Extract the (X, Y) coordinate from the center of the cell holding the provided text.  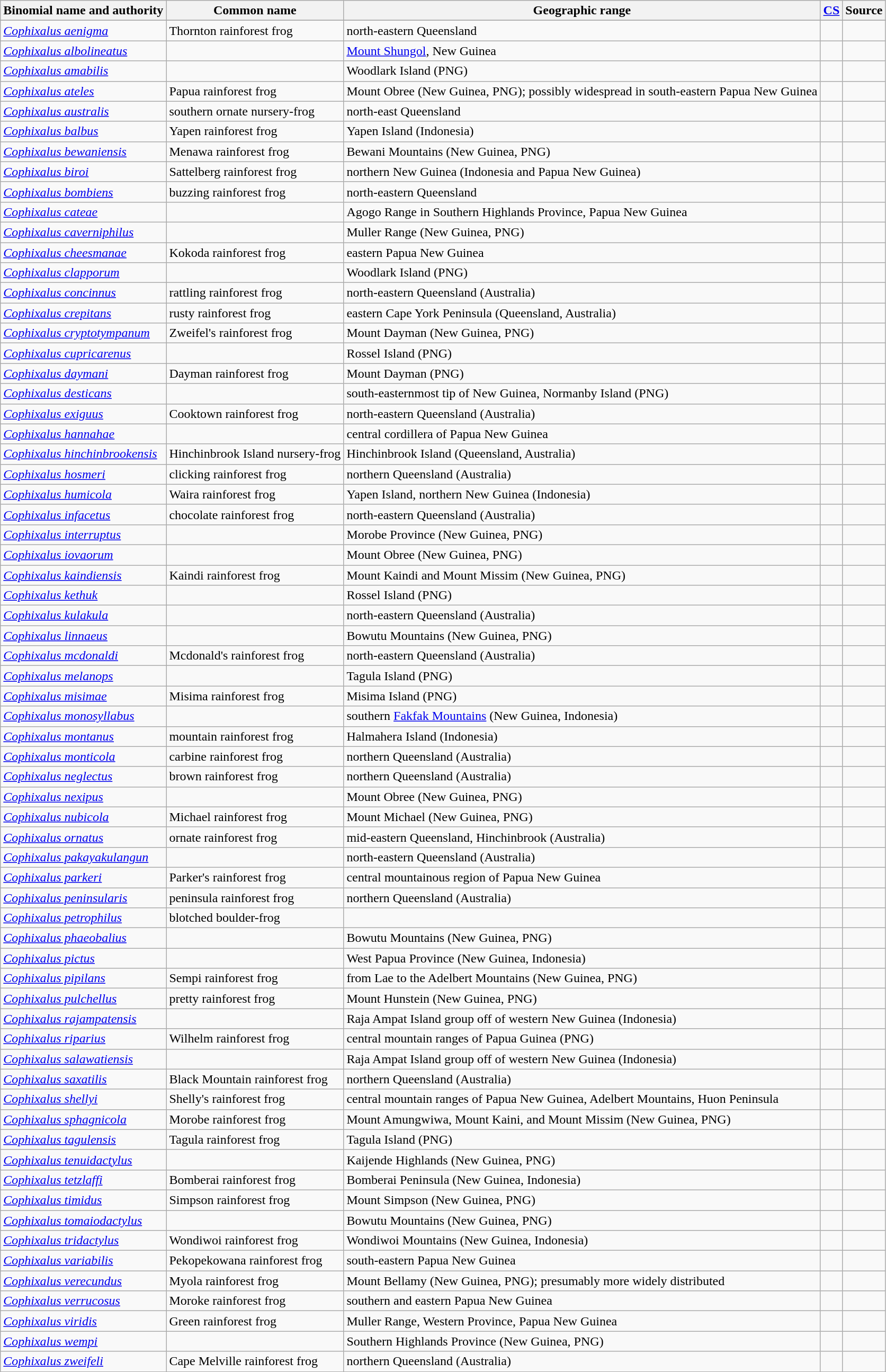
Cophixalus cateae (84, 212)
Morobe Province (New Guinea, PNG) (582, 534)
Cophixalus interruptus (84, 534)
Parker's rainforest frog (255, 877)
Black Mountain rainforest frog (255, 1079)
blotched boulder-frog (255, 918)
carbine rainforest frog (255, 756)
rusty rainforest frog (255, 313)
Cophixalus amabilis (84, 71)
southern and eastern Papua New Guinea (582, 1301)
Kaijende Highlands (New Guinea, PNG) (582, 1160)
Misima rainforest frog (255, 696)
Mount Obree (New Guinea, PNG); possibly widespread in south-eastern Papua New Guinea (582, 91)
Sempi rainforest frog (255, 978)
Cophixalus tomaiodactylus (84, 1220)
Waira rainforest frog (255, 494)
Dayman rainforest frog (255, 373)
rattling rainforest frog (255, 293)
southern Fakfak Mountains (New Guinea, Indonesia) (582, 716)
Cophixalus ateles (84, 91)
Cophixalus pipilans (84, 978)
Cophixalus rajampatensis (84, 1019)
Cophixalus desticans (84, 394)
Cophixalus riparius (84, 1039)
Cophixalus parkeri (84, 877)
Cophixalus viridis (84, 1321)
Muller Range (New Guinea, PNG) (582, 232)
Cophixalus iovaorum (84, 555)
Cophixalus verrucosus (84, 1301)
Papua rainforest frog (255, 91)
Myola rainforest frog (255, 1281)
Morobe rainforest frog (255, 1119)
Mount Bellamy (New Guinea, PNG); presumably more widely distributed (582, 1281)
Cophixalus hinchinbrookensis (84, 454)
Cophixalus crepitans (84, 313)
Cophixalus balbus (84, 131)
Cophixalus pulchellus (84, 999)
Cophixalus monosyllabus (84, 716)
Cophixalus bewaniensis (84, 152)
south-eastern Papua New Guinea (582, 1261)
Cophixalus australis (84, 111)
Mcdonald's rainforest frog (255, 656)
Southern Highlands Province (New Guinea, PNG) (582, 1341)
Cophixalus melanops (84, 676)
Sattelberg rainforest frog (255, 172)
Cophixalus cupricarenus (84, 353)
Pekopekowana rainforest frog (255, 1261)
Cophixalus cryptotympanum (84, 333)
Kokoda rainforest frog (255, 253)
Kaindi rainforest frog (255, 575)
Bomberai Peninsula (New Guinea, Indonesia) (582, 1180)
central mountain ranges of Papua New Guinea, Adelbert Mountains, Huon Peninsula (582, 1099)
Binomial name and authority (84, 11)
Mount Kaindi and Mount Missim (New Guinea, PNG) (582, 575)
Mount Hunstein (New Guinea, PNG) (582, 999)
Cophixalus linnaeus (84, 636)
Misima Island (PNG) (582, 696)
Cophixalus tridactylus (84, 1241)
Common name (255, 11)
Cophixalus wempi (84, 1341)
ornate rainforest frog (255, 837)
Simpson rainforest frog (255, 1200)
Cophixalus kethuk (84, 595)
Cophixalus neglectus (84, 777)
Cophixalus kulakula (84, 616)
Cophixalus mcdonaldi (84, 656)
peninsula rainforest frog (255, 898)
Mount Shungol, New Guinea (582, 51)
Tagula rainforest frog (255, 1139)
clicking rainforest frog (255, 474)
Zweifel's rainforest frog (255, 333)
Green rainforest frog (255, 1321)
southern ornate nursery-frog (255, 111)
CS (831, 11)
chocolate rainforest frog (255, 514)
south-easternmost tip of New Guinea, Normanby Island (PNG) (582, 394)
northern New Guinea (Indonesia and Papua New Guinea) (582, 172)
Yapen Island, northern New Guinea (Indonesia) (582, 494)
mid-eastern Queensland, Hinchinbrook (Australia) (582, 837)
Menawa rainforest frog (255, 152)
Cophixalus timidus (84, 1200)
Cophixalus tagulensis (84, 1139)
Cophixalus clapporum (84, 273)
Cophixalus kaindiensis (84, 575)
Cape Melville rainforest frog (255, 1361)
Cophixalus shellyi (84, 1099)
mountain rainforest frog (255, 736)
Thornton rainforest frog (255, 31)
Cophixalus montanus (84, 736)
Cophixalus phaeobalius (84, 938)
Mount Dayman (New Guinea, PNG) (582, 333)
from Lae to the Adelbert Mountains (New Guinea, PNG) (582, 978)
Cophixalus tetzlaffi (84, 1180)
Wilhelm rainforest frog (255, 1039)
Cophixalus bombiens (84, 192)
Cophixalus hannahae (84, 434)
Moroke rainforest frog (255, 1301)
Cophixalus saxatilis (84, 1079)
Cophixalus aenigma (84, 31)
Cophixalus verecundus (84, 1281)
Mount Simpson (New Guinea, PNG) (582, 1200)
Muller Range, Western Province, Papua New Guinea (582, 1321)
eastern Papua New Guinea (582, 253)
Cophixalus variabilis (84, 1261)
Wondiwoi rainforest frog (255, 1241)
Shelly's rainforest frog (255, 1099)
Cophixalus concinnus (84, 293)
Mount Dayman (PNG) (582, 373)
Agogo Range in Southern Highlands Province, Papua New Guinea (582, 212)
Cophixalus hosmeri (84, 474)
West Papua Province (New Guinea, Indonesia) (582, 958)
Cophixalus pakayakulangun (84, 857)
Cophixalus salawatiensis (84, 1059)
Cophixalus pictus (84, 958)
Mount Michael (New Guinea, PNG) (582, 817)
Halmahera Island (Indonesia) (582, 736)
Cophixalus daymani (84, 373)
Hinchinbrook Island nursery-frog (255, 454)
buzzing rainforest frog (255, 192)
Cophixalus monticola (84, 756)
central cordillera of Papua New Guinea (582, 434)
Cophixalus zweifeli (84, 1361)
Source (864, 11)
Yapen Island (Indonesia) (582, 131)
Cophixalus albolineatus (84, 51)
Cophixalus nubicola (84, 817)
Bomberai rainforest frog (255, 1180)
Hinchinbrook Island (Queensland, Australia) (582, 454)
Cophixalus humicola (84, 494)
Cophixalus peninsularis (84, 898)
Cophixalus tenuidactylus (84, 1160)
Mount Amungwiwa, Mount Kaini, and Mount Missim (New Guinea, PNG) (582, 1119)
Geographic range (582, 11)
Cophixalus biroi (84, 172)
Cophixalus caverniphilus (84, 232)
Wondiwoi Mountains (New Guinea, Indonesia) (582, 1241)
central mountain ranges of Papua Guinea (PNG) (582, 1039)
Cophixalus sphagnicola (84, 1119)
Bewani Mountains (New Guinea, PNG) (582, 152)
north-east Queensland (582, 111)
Yapen rainforest frog (255, 131)
eastern Cape York Peninsula (Queensland, Australia) (582, 313)
Cooktown rainforest frog (255, 414)
brown rainforest frog (255, 777)
Cophixalus ornatus (84, 837)
Cophixalus infacetus (84, 514)
Cophixalus nexipus (84, 797)
Cophixalus petrophilus (84, 918)
central mountainous region of Papua New Guinea (582, 877)
Cophixalus misimae (84, 696)
Cophixalus exiguus (84, 414)
Michael rainforest frog (255, 817)
Cophixalus cheesmanae (84, 253)
pretty rainforest frog (255, 999)
